Determine the [x, y] coordinate at the center of the cell enclosing the given text.  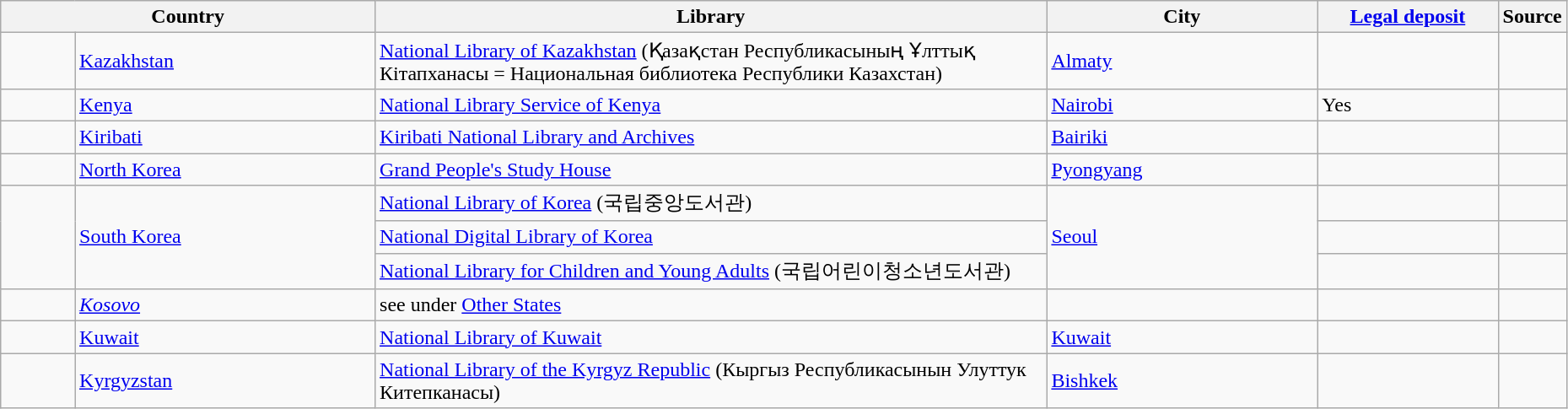
Nairobi [1183, 105]
Library [711, 17]
Yes [1408, 105]
Pyongyang [1183, 170]
National Library for Children and Young Adults (국립어린이청소년도서관) [711, 272]
Kyrgyzstan [225, 381]
Bairiki [1183, 137]
Legal deposit [1408, 17]
Kiribati National Library and Archives [711, 137]
Kazakhstan [225, 61]
Kiribati [225, 137]
City [1183, 17]
Kenya [225, 105]
Country [188, 17]
North Korea [225, 170]
National Library of Korea (국립중앙도서관) [711, 204]
National Digital Library of Korea [711, 237]
National Library Service of Kenya [711, 105]
Grand People's Study House [711, 170]
Kosovo [225, 305]
National Library of Kazakhstan (Қазақстан Республикасының Ұлттық Кітапханасы = Национальная библиотека Республики Казахстан) [711, 61]
South Korea [225, 238]
Seoul [1183, 238]
Almaty [1183, 61]
National Library of the Kyrgyz Republic (Кыргыз Республикасынын Улуттук Китепканасы) [711, 381]
Source [1532, 17]
National Library of Kuwait [711, 337]
Bishkek [1183, 381]
see under Other States [711, 305]
